Locate the cell with the specified text and output its (x, y) center coordinate. 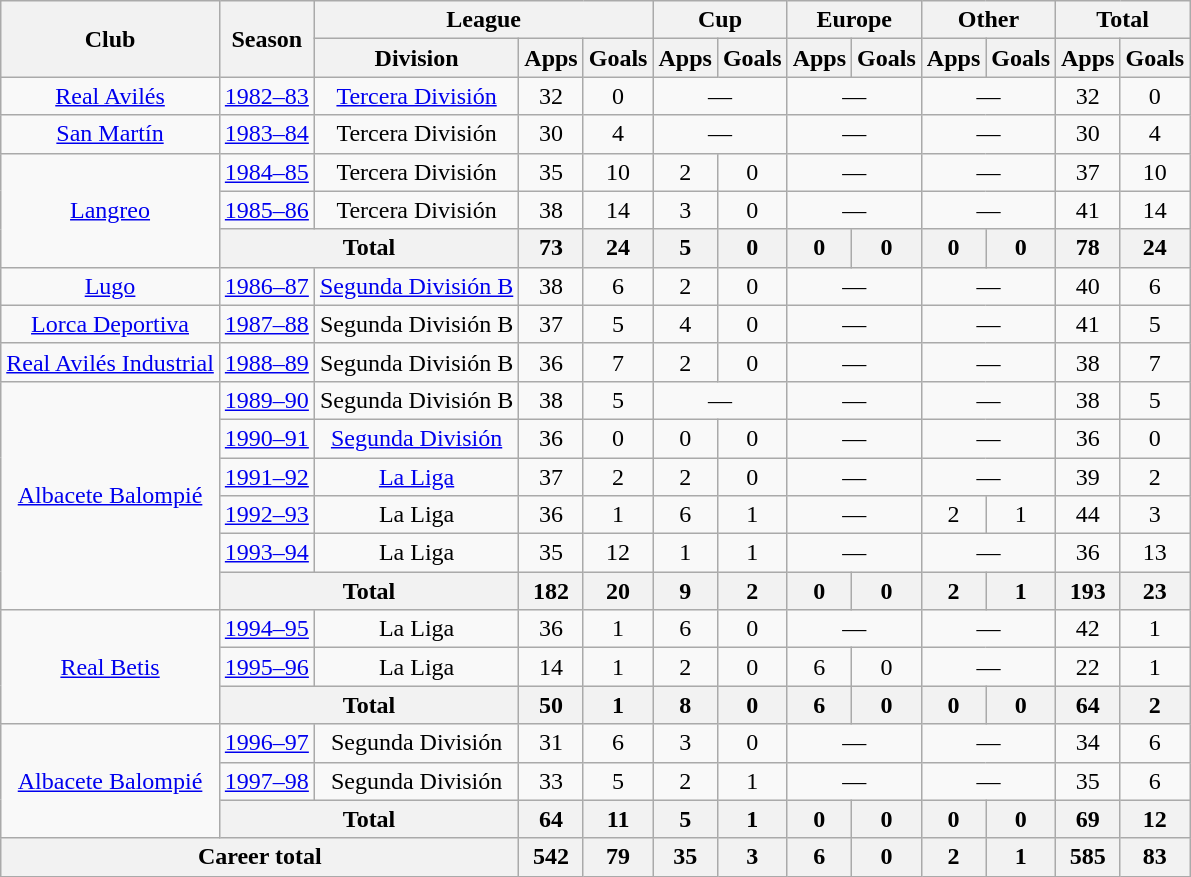
Career total (260, 857)
Langreo (110, 210)
33 (551, 781)
79 (618, 857)
585 (1088, 857)
Lorca Deportiva (110, 324)
Lugo (110, 286)
50 (551, 705)
39 (1088, 477)
1997–98 (266, 781)
Europe (854, 20)
542 (551, 857)
Division (416, 58)
44 (1088, 515)
31 (551, 743)
22 (1088, 667)
1996–97 (266, 743)
1982–83 (266, 96)
1990–91 (266, 438)
1983–84 (266, 134)
182 (551, 591)
1989–90 (266, 400)
1986–87 (266, 286)
69 (1088, 819)
83 (1155, 857)
Real Betis (110, 667)
1984–85 (266, 172)
Real Avilés (110, 96)
1992–93 (266, 515)
League (484, 20)
34 (1088, 743)
40 (1088, 286)
8 (685, 705)
1991–92 (266, 477)
1993–94 (266, 553)
23 (1155, 591)
42 (1088, 629)
73 (551, 248)
1985–86 (266, 210)
Cup (720, 20)
20 (618, 591)
13 (1155, 553)
Club (110, 39)
78 (1088, 248)
San Martín (110, 134)
1988–89 (266, 362)
9 (685, 591)
1987–88 (266, 324)
Season (266, 39)
11 (618, 819)
193 (1088, 591)
1994–95 (266, 629)
Real Avilés Industrial (110, 362)
1995–96 (266, 667)
Other (988, 20)
